Pinpoint the cell where the given text exists, returning its [X, Y] midpoint coordinate. 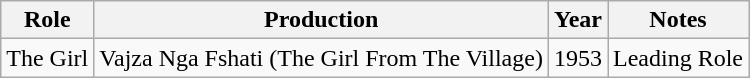
Leading Role [678, 58]
Vajza Nga Fshati (The Girl From The Village) [322, 58]
The Girl [48, 58]
Production [322, 20]
Notes [678, 20]
Year [578, 20]
1953 [578, 58]
Role [48, 20]
